Provide the [X, Y] coordinate of the cell's center where the given text is located.  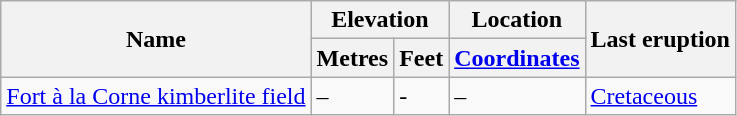
Name [156, 39]
Coordinates [517, 58]
Cretaceous [660, 96]
Metres [352, 58]
Elevation [380, 20]
- [422, 96]
Location [517, 20]
Last eruption [660, 39]
Feet [422, 58]
Fort à la Corne kimberlite field [156, 96]
